Return the [x, y] coordinate for the center point of the cell that contains the specified text.  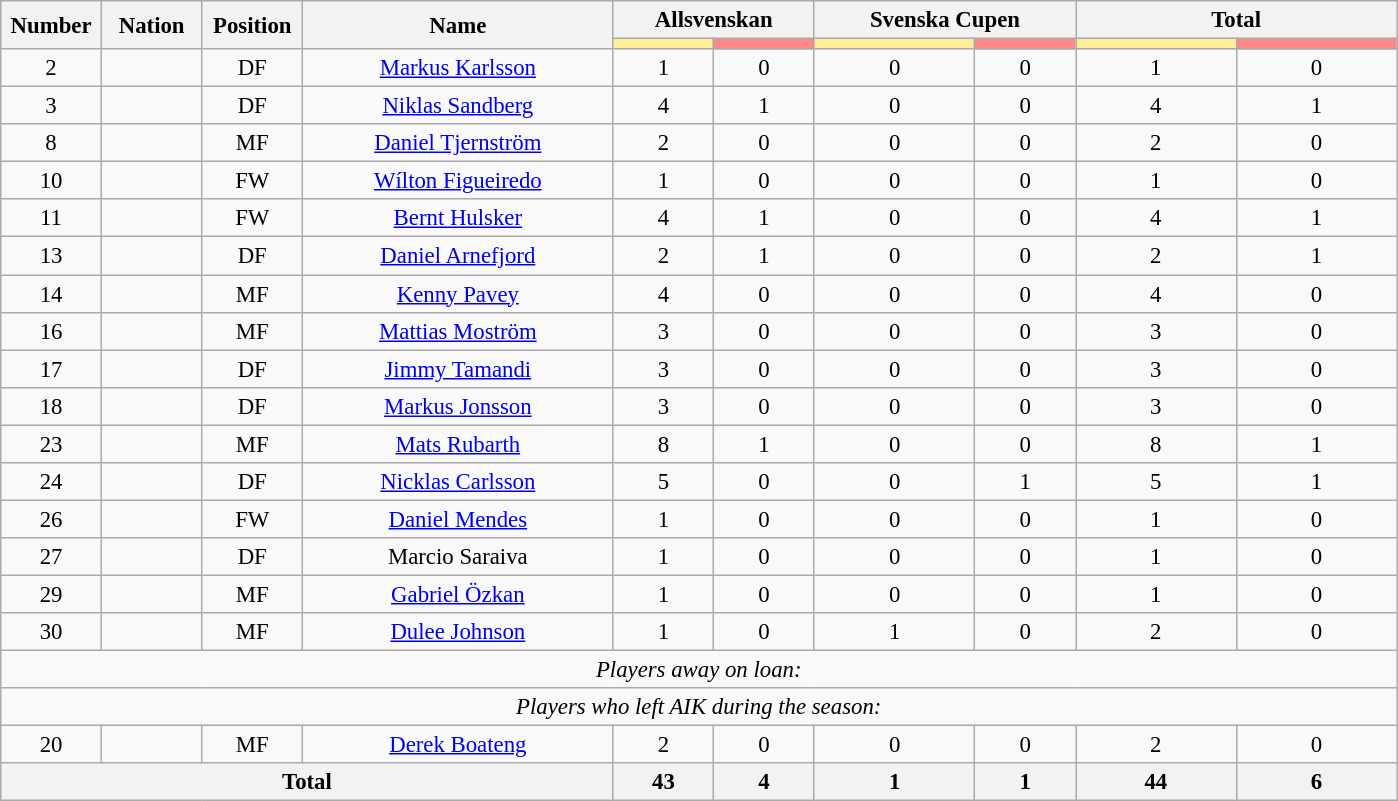
Svenska Cupen [944, 20]
Name [458, 25]
Nicklas Carlsson [458, 482]
13 [52, 256]
24 [52, 482]
Markus Jonsson [458, 406]
17 [52, 369]
Markus Karlsson [458, 68]
20 [52, 745]
Nation [152, 25]
Position [252, 25]
Players who left AIK during the season: [699, 707]
Derek Boateng [458, 745]
43 [664, 782]
Daniel Tjernström [458, 143]
Players away on loan: [699, 670]
44 [1156, 782]
Gabriel Özkan [458, 594]
Dulee Johnson [458, 632]
Mats Rubarth [458, 444]
11 [52, 219]
Bernt Hulsker [458, 219]
Marcio Saraiva [458, 557]
27 [52, 557]
Niklas Sandberg [458, 106]
23 [52, 444]
Mattias Moström [458, 331]
18 [52, 406]
Daniel Arnefjord [458, 256]
10 [52, 181]
Jimmy Tamandi [458, 369]
Daniel Mendes [458, 519]
Allsvenskan [714, 20]
Wílton Figueiredo [458, 181]
Kenny Pavey [458, 294]
29 [52, 594]
6 [1316, 782]
26 [52, 519]
14 [52, 294]
30 [52, 632]
Number [52, 25]
16 [52, 331]
